From the cell containing the given text, extract its center point as [X, Y] coordinate. 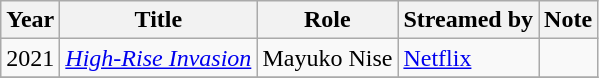
2021 [30, 58]
Mayuko Nise [328, 58]
Netflix [468, 58]
Year [30, 20]
Title [158, 20]
Role [328, 20]
Note [568, 20]
Streamed by [468, 20]
High-Rise Invasion [158, 58]
